Capture the cell that displays the provided text and extract its (X, Y) central coordinate. 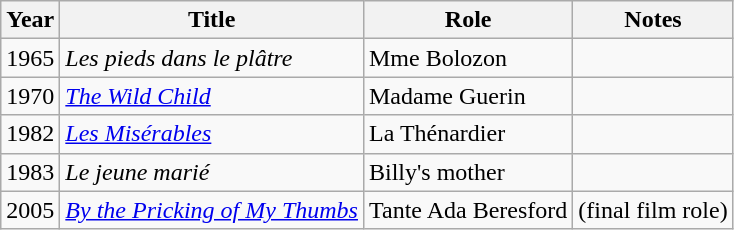
La Thénardier (468, 134)
Notes (653, 20)
1982 (30, 134)
Madame Guerin (468, 96)
By the Pricking of My Thumbs (212, 210)
The Wild Child (212, 96)
Les Misérables (212, 134)
Title (212, 20)
Role (468, 20)
(final film role) (653, 210)
1983 (30, 172)
1965 (30, 58)
Mme Bolozon (468, 58)
Les pieds dans le plâtre (212, 58)
1970 (30, 96)
Billy's mother (468, 172)
2005 (30, 210)
Year (30, 20)
Tante Ada Beresford (468, 210)
Le jeune marié (212, 172)
